Determine the (X, Y) coordinate at the center of the cell enclosing the given text.  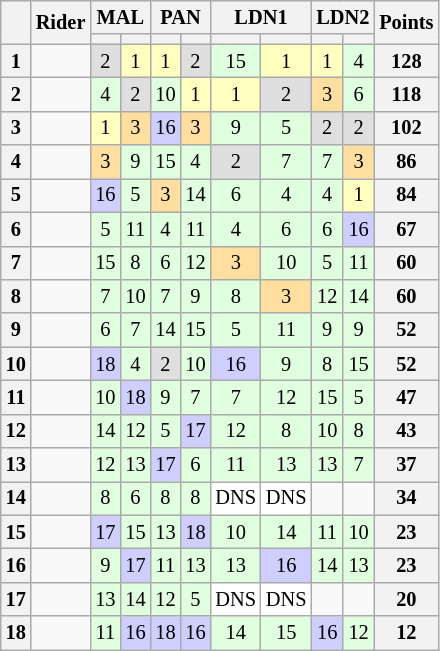
Rider (61, 22)
84 (406, 195)
118 (406, 94)
20 (406, 599)
67 (406, 229)
Points (406, 22)
PAN (180, 17)
128 (406, 61)
LDN1 (260, 17)
43 (406, 431)
86 (406, 162)
LDN2 (342, 17)
102 (406, 128)
47 (406, 397)
37 (406, 465)
34 (406, 498)
MAL (120, 17)
